Output the (X, Y) coordinate of the center of the cell containing the given text.  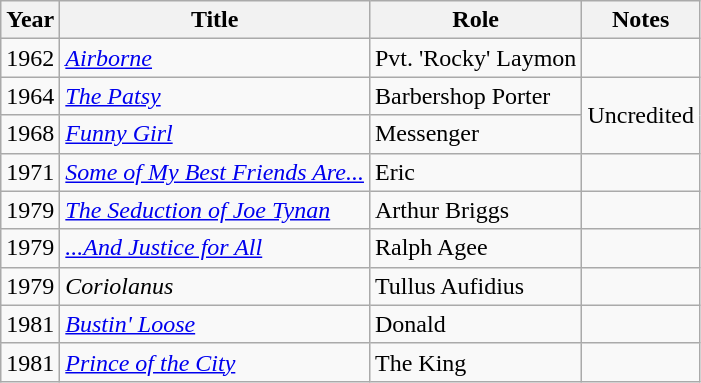
Messenger (475, 134)
Airborne (215, 58)
Uncredited (641, 115)
1962 (30, 58)
Donald (475, 324)
Prince of the City (215, 362)
Role (475, 20)
Eric (475, 172)
Year (30, 20)
Notes (641, 20)
Arthur Briggs (475, 210)
Funny Girl (215, 134)
Barbershop Porter (475, 96)
...And Justice for All (215, 248)
The Seduction of Joe Tynan (215, 210)
Coriolanus (215, 286)
Tullus Aufidius (475, 286)
The King (475, 362)
The Patsy (215, 96)
Some of My Best Friends Are... (215, 172)
Pvt. 'Rocky' Laymon (475, 58)
1964 (30, 96)
Bustin' Loose (215, 324)
Ralph Agee (475, 248)
1971 (30, 172)
Title (215, 20)
1968 (30, 134)
